Return [X, Y] of the center of cell containing provided text 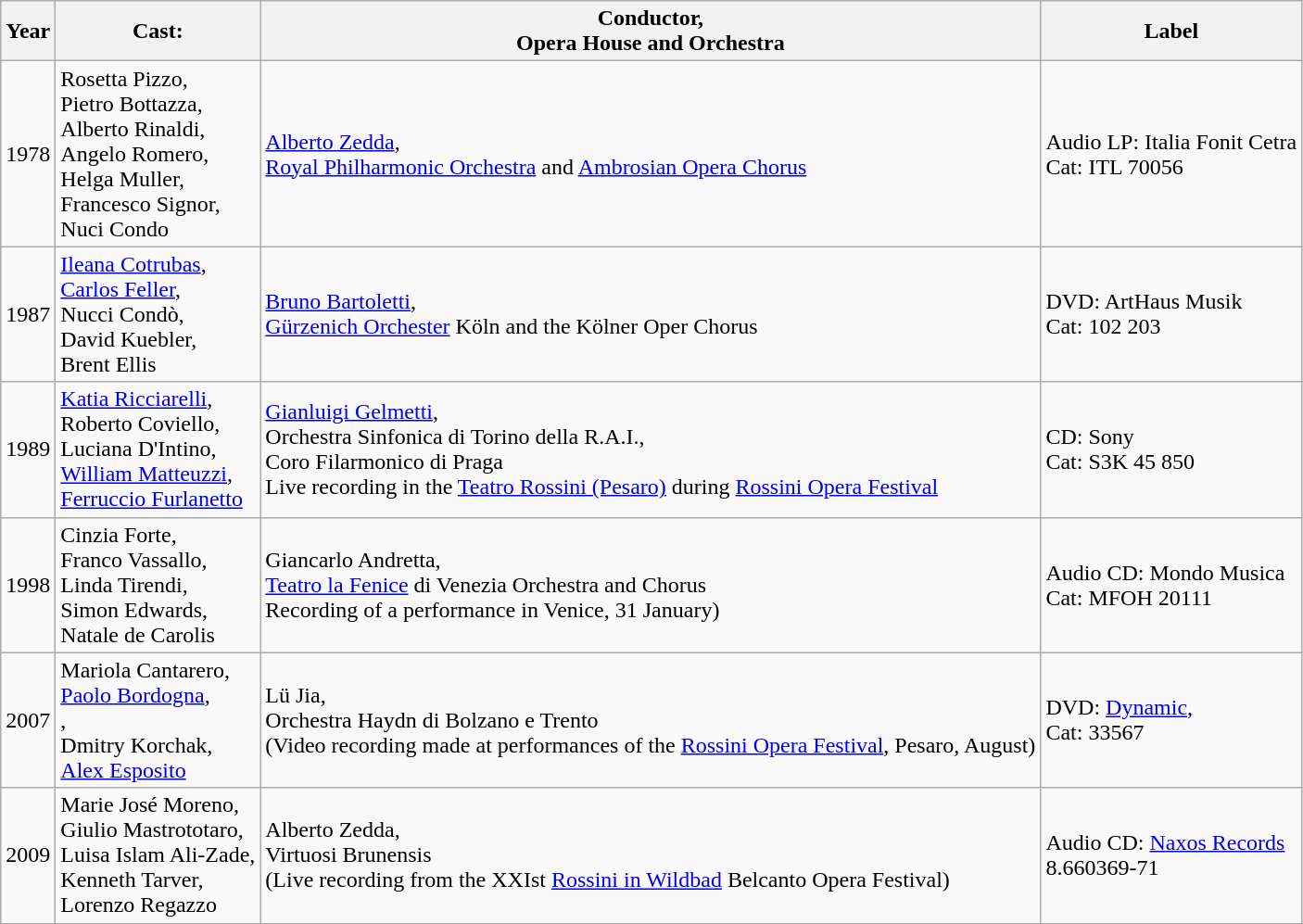
2007 [28, 720]
Audio CD: Mondo MusicaCat: MFOH 20111 [1171, 585]
1978 [28, 154]
Alberto Zedda,Royal Philharmonic Orchestra and Ambrosian Opera Chorus [651, 154]
Bruno Bartoletti,Gürzenich Orchester Köln and the Kölner Oper Chorus [651, 314]
DVD: Dynamic,Cat: 33567 [1171, 720]
Katia Ricciarelli,Roberto Coviello,Luciana D'Intino,William Matteuzzi,Ferruccio Furlanetto [158, 449]
1987 [28, 314]
CD: SonyCat: S3K 45 850 [1171, 449]
Lü Jia,Orchestra Haydn di Bolzano e Trento(Video recording made at performances of the Rossini Opera Festival, Pesaro, August) [651, 720]
Cinzia Forte,Franco Vassallo,Linda Tirendi,Simon Edwards,Natale de Carolis [158, 585]
Ileana Cotrubas,Carlos Feller,Nucci Condò,David Kuebler,Brent Ellis [158, 314]
Mariola Cantarero,Paolo Bordogna,,Dmitry Korchak,Alex Esposito [158, 720]
Label [1171, 32]
Rosetta Pizzo,Pietro Bottazza,Alberto Rinaldi,Angelo Romero,Helga Muller,Francesco Signor,Nuci Condo [158, 154]
1989 [28, 449]
Marie José Moreno, Giulio Mastrototaro, Luisa Islam Ali-Zade, Kenneth Tarver, Lorenzo Regazzo [158, 855]
Alberto Zedda,Virtuosi Brunensis (Live recording from the XXIst Rossini in Wildbad Belcanto Opera Festival) [651, 855]
Conductor,Opera House and Orchestra [651, 32]
Cast: [158, 32]
Year [28, 32]
Audio CD: Naxos Records 8.660369-71 [1171, 855]
1998 [28, 585]
DVD: ArtHaus MusikCat: 102 203 [1171, 314]
Audio LP: Italia Fonit CetraCat: ITL 70056 [1171, 154]
Giancarlo Andretta,Teatro la Fenice di Venezia Orchestra and ChorusRecording of a performance in Venice, 31 January) [651, 585]
2009 [28, 855]
